Return the [x, y] coordinate for the center point of the cell that contains the specified text.  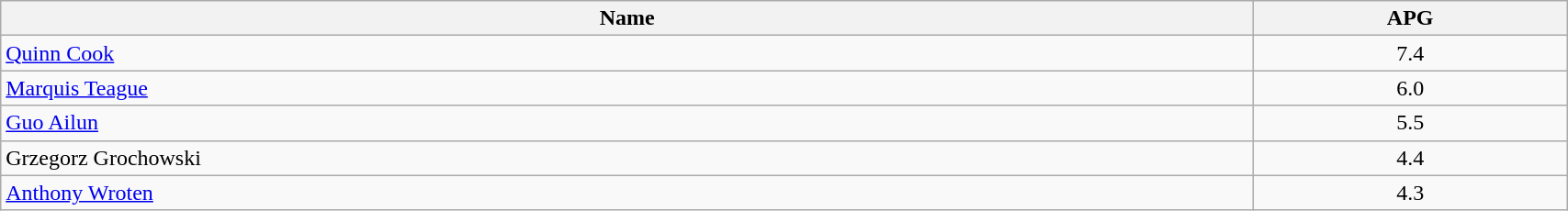
Marquis Teague [627, 88]
7.4 [1411, 53]
5.5 [1411, 123]
Quinn Cook [627, 53]
6.0 [1411, 88]
Name [627, 18]
Anthony Wroten [627, 193]
4.4 [1411, 158]
Grzegorz Grochowski [627, 158]
Guo Ailun [627, 123]
APG [1411, 18]
4.3 [1411, 193]
